Provide the [X, Y] coordinate of the cell's center where the given text is located.  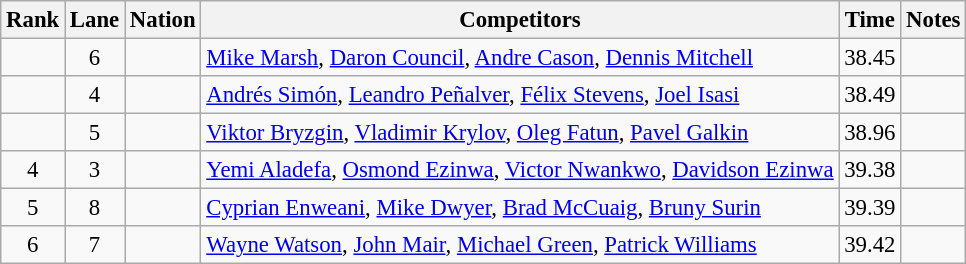
39.39 [870, 208]
Viktor Bryzgin, Vladimir Krylov, Oleg Fatun, Pavel Galkin [520, 133]
38.45 [870, 58]
Nation [163, 20]
Rank [33, 20]
Time [870, 20]
38.96 [870, 133]
3 [95, 170]
38.49 [870, 95]
Wayne Watson, John Mair, Michael Green, Patrick Williams [520, 245]
39.42 [870, 245]
Competitors [520, 20]
Lane [95, 20]
Cyprian Enweani, Mike Dwyer, Brad McCuaig, Bruny Surin [520, 208]
Mike Marsh, Daron Council, Andre Cason, Dennis Mitchell [520, 58]
8 [95, 208]
39.38 [870, 170]
Notes [934, 20]
7 [95, 245]
Yemi Aladefa, Osmond Ezinwa, Victor Nwankwo, Davidson Ezinwa [520, 170]
Andrés Simón, Leandro Peñalver, Félix Stevens, Joel Isasi [520, 95]
